Return (X, Y) of the center of cell containing provided text 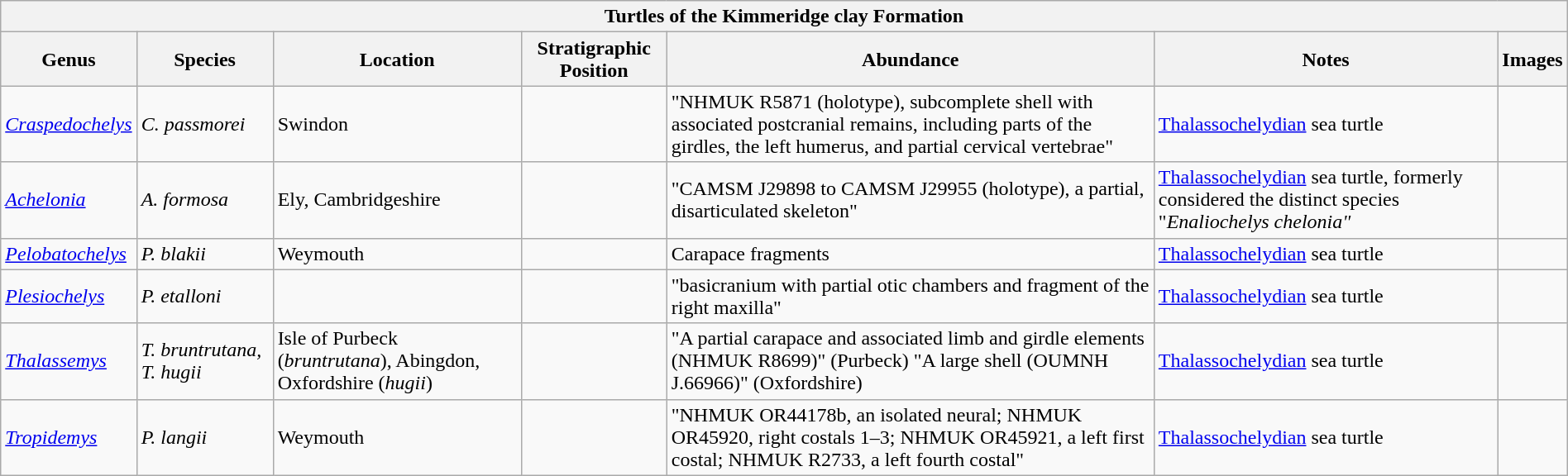
Genus (69, 59)
Swindon (397, 124)
Location (397, 59)
Ely, Cambridgeshire (397, 200)
"CAMSM J29898 to CAMSM J29955 (holotype), a partial, disarticulated skeleton" (910, 200)
Thalassochelydian sea turtle, formerly considered the distinct species "Enaliochelys chelonia" (1325, 200)
Species (205, 59)
Thalassemys (69, 361)
Images (1532, 59)
"basicranium with partial otic chambers and fragment of the right maxilla" (910, 296)
Pelobatochelys (69, 254)
T. bruntrutana, T. hugii (205, 361)
Plesiochelys (69, 296)
Isle of Purbeck (bruntrutana), Abingdon, Oxfordshire (hugii) (397, 361)
P. blakii (205, 254)
Notes (1325, 59)
Carapace fragments (910, 254)
Craspedochelys (69, 124)
"A partial carapace and associated limb and girdle elements (NHMUK R8699)" (Purbeck) "A large shell (OUMNH J.66966)" (Oxfordshire) (910, 361)
Tropidemys (69, 437)
A. formosa (205, 200)
Achelonia (69, 200)
P. etalloni (205, 296)
Stratigraphic Position (594, 59)
"NHMUK OR44178b, an isolated neural; NHMUK OR45920, right costals 1–3; NHMUK OR45921, a left first costal; NHMUK R2733, a left fourth costal" (910, 437)
Abundance (910, 59)
P. langii (205, 437)
C. passmorei (205, 124)
Turtles of the Kimmeridge clay Formation (784, 17)
